Find where the given text appears and provide that cell's center as (x, y) coordinate. 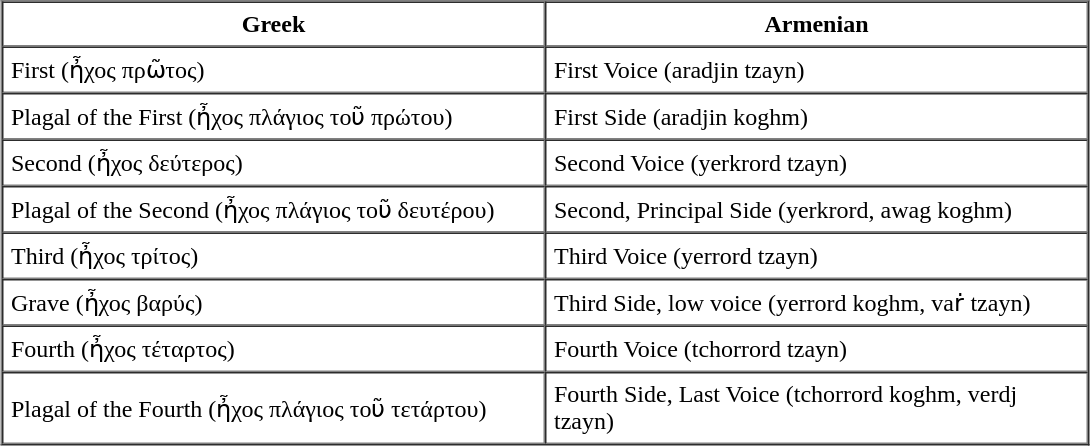
First Side (aradjin koghm) (816, 116)
Plagal of the Fourth (ἦχος πλάγιος τοῦ τετάρτου) (274, 408)
Plagal of the First (ἦχος πλάγιος τοῦ πρώτου) (274, 116)
Second (ἦχος δεύτερος) (274, 163)
Second Voice (yerkrord tzayn) (816, 163)
Third Voice (yerrord tzayn) (816, 255)
First Voice (aradjin tzayn) (816, 69)
Fourth Side, Last Voice (tchorrord koghm, verdj tzayn) (816, 408)
Grave (ἦχος βαρύς) (274, 302)
Fourth Voice (tchorrord tzayn) (816, 349)
Third (ἦχος τρίτος) (274, 255)
Second, Principal Side (yerkrord, awag koghm) (816, 209)
Plagal of the Second (ἦχος πλάγιος τοῦ δευτέρου) (274, 209)
Greek (274, 24)
Third Side, low voice (yerrord koghm, vaṙ tzayn) (816, 302)
Armenian (816, 24)
Fourth (ἦχος τέταρτος) (274, 349)
First (ἦχος πρῶτος) (274, 69)
